Return the (X, Y) coordinate for the center point of the cell that contains the specified text.  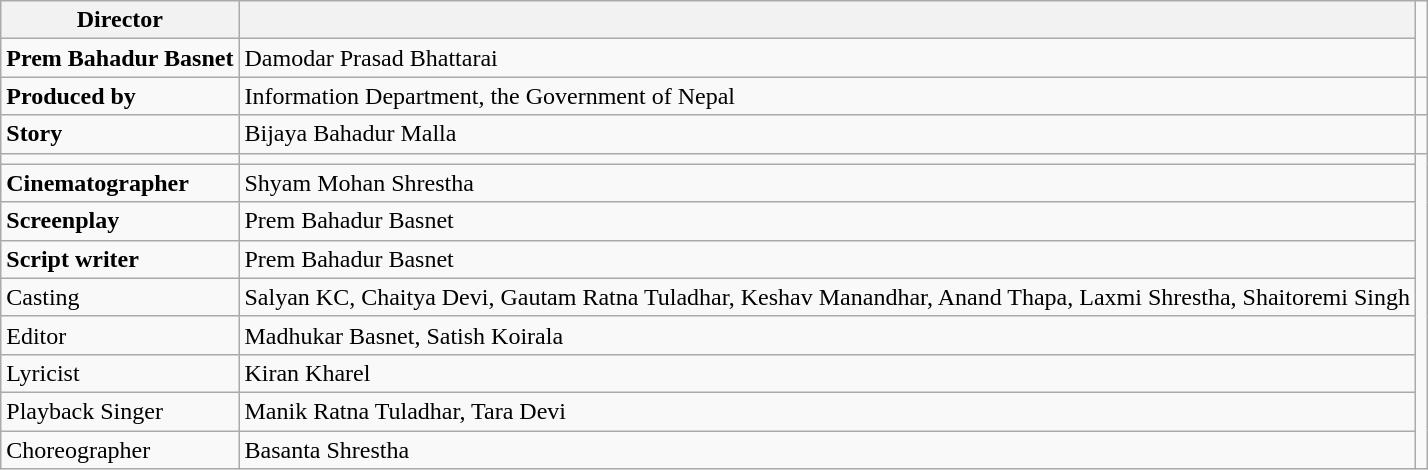
Lyricist (120, 373)
Salyan KC, Chaitya Devi, Gautam Ratna Tuladhar, Keshav Manandhar, Anand Thapa, Laxmi Shrestha, Shaitoremi Singh (827, 297)
Editor (120, 335)
Bijaya Bahadur Malla (827, 134)
Information Department, the Government of Nepal (827, 96)
Madhukar Basnet, Satish Koirala (827, 335)
Basanta Shrestha (827, 449)
Director (120, 20)
Screenplay (120, 221)
Casting (120, 297)
Story (120, 134)
Kiran Kharel (827, 373)
Manik Ratna Tuladhar, Tara Devi (827, 411)
Damodar Prasad Bhattarai (827, 58)
Cinematographer (120, 183)
Playback Singer (120, 411)
Shyam Mohan Shrestha (827, 183)
Produced by (120, 96)
Choreographer (120, 449)
Script writer (120, 259)
